Scan for the cell matching the given text and deliver its [x, y] coordinate at center. 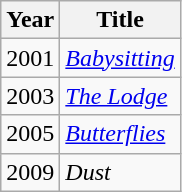
Babysitting [120, 58]
2001 [30, 58]
Title [120, 20]
2009 [30, 172]
2003 [30, 96]
2005 [30, 134]
The Lodge [120, 96]
Dust [120, 172]
Year [30, 20]
Butterflies [120, 134]
